Identify which cell holds the provided text, then report its [x, y] central coordinate. 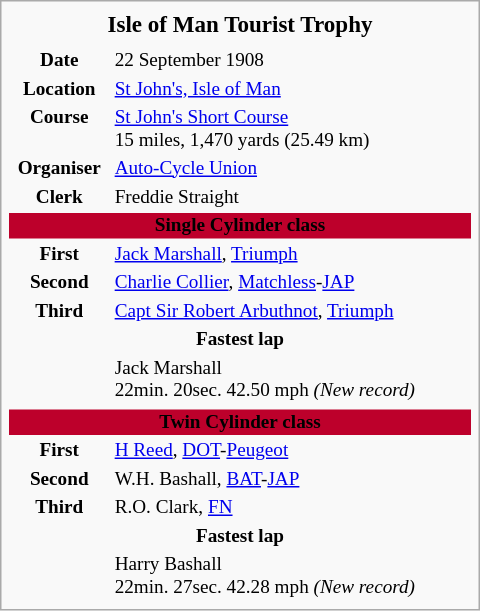
Jack Marshall 22min. 20sec. 42.50 mph (New record) [292, 379]
Twin Cylinder class [240, 422]
22 September 1908 [292, 60]
Capt Sir Robert Arbuthnot, Triumph [292, 311]
Charlie Collier, Matchless-JAP [292, 282]
W.H. Bashall, BAT-JAP [292, 479]
Harry Bashall 22min. 27sec. 42.28 mph (New record) [292, 575]
Auto-Cycle Union [292, 168]
R.O. Clark, FN [292, 507]
St John's Short Course 15 miles, 1,470 yards (25.49 km) [292, 128]
St John's, Isle of Man [292, 89]
H Reed, DOT-Peugeot [292, 450]
Date [59, 60]
Organiser [59, 168]
Location [59, 89]
Jack Marshall, Triumph [292, 254]
Isle of Man Tourist Trophy [240, 23]
Freddie Straight [292, 197]
Course [59, 128]
Clerk [59, 197]
Single Cylinder class [240, 225]
